Return [x, y] of the center of cell containing provided text 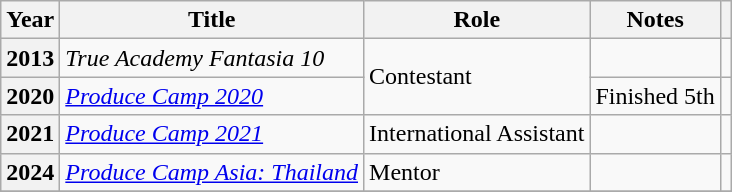
2024 [30, 172]
2020 [30, 96]
Notes [655, 20]
Mentor [477, 172]
Title [212, 20]
Year [30, 20]
2021 [30, 134]
Produce Camp Asia: Thailand [212, 172]
True Academy Fantasia 10 [212, 58]
2013 [30, 58]
International Assistant [477, 134]
Produce Camp 2020 [212, 96]
Contestant [477, 77]
Produce Camp 2021 [212, 134]
Finished 5th [655, 96]
Role [477, 20]
